For the text-containing cell, return its midpoint in [X, Y] coordinate format. 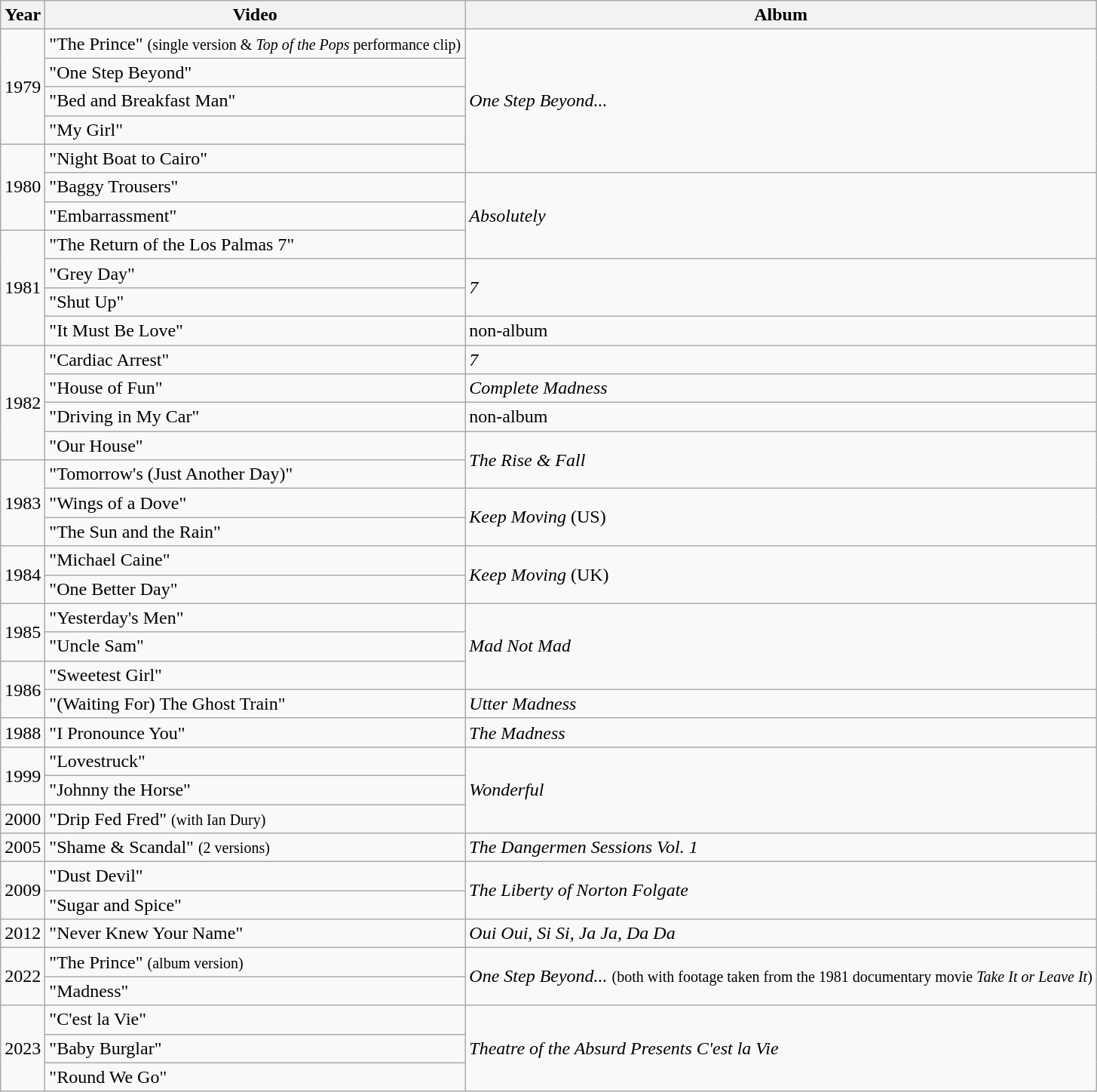
1988 [23, 732]
"House of Fun" [255, 388]
"(Waiting For) The Ghost Train" [255, 704]
2000 [23, 818]
The Liberty of Norton Folgate [781, 891]
Album [781, 15]
"Bed and Breakfast Man" [255, 101]
"Drip Fed Fred" (with Ian Dury) [255, 818]
Keep Moving (UK) [781, 575]
"I Pronounce You" [255, 732]
"Dust Devil" [255, 876]
"Round We Go" [255, 1077]
1981 [23, 287]
"The Prince" (single version & Top of the Pops performance clip) [255, 44]
"Madness" [255, 991]
"Night Boat to Cairo" [255, 158]
2005 [23, 848]
"Johnny the Horse" [255, 790]
1979 [23, 87]
"The Prince" (album version) [255, 962]
The Dangermen Sessions Vol. 1 [781, 848]
"One Step Beyond" [255, 72]
"Tomorrow's (Just Another Day)" [255, 474]
"Our House" [255, 446]
1984 [23, 575]
2009 [23, 891]
"C'est la Vie" [255, 1020]
"Embarrassment" [255, 216]
One Step Beyond... [781, 101]
1983 [23, 503]
"Uncle Sam" [255, 646]
2023 [23, 1048]
Mad Not Mad [781, 646]
Video [255, 15]
"It Must Be Love" [255, 330]
Year [23, 15]
The Rise & Fall [781, 460]
"The Sun and the Rain" [255, 532]
"Lovestruck" [255, 761]
1985 [23, 632]
The Madness [781, 732]
Theatre of the Absurd Presents C'est la Vie [781, 1048]
"Cardiac Arrest" [255, 360]
Utter Madness [781, 704]
1982 [23, 403]
"The Return of the Los Palmas 7" [255, 244]
"Yesterday's Men" [255, 618]
"Wings of a Dove" [255, 503]
"Baby Burglar" [255, 1048]
Wonderful [781, 790]
"One Better Day" [255, 589]
Oui Oui, Si Si, Ja Ja, Da Da [781, 934]
Absolutely [781, 216]
"Sugar and Spice" [255, 905]
1980 [23, 187]
2022 [23, 977]
Complete Madness [781, 388]
"Baggy Trousers" [255, 187]
"Never Knew Your Name" [255, 934]
"Sweetest Girl" [255, 675]
"Shut Up" [255, 302]
2012 [23, 934]
"Grey Day" [255, 273]
"My Girl" [255, 130]
"Shame & Scandal" (2 versions) [255, 848]
"Michael Caine" [255, 560]
1999 [23, 775]
"Driving in My Car" [255, 417]
Keep Moving (US) [781, 517]
1986 [23, 689]
One Step Beyond... (both with footage taken from the 1981 documentary movie Take It or Leave It) [781, 977]
